Locate the cell with the specified text and output its [X, Y] center coordinate. 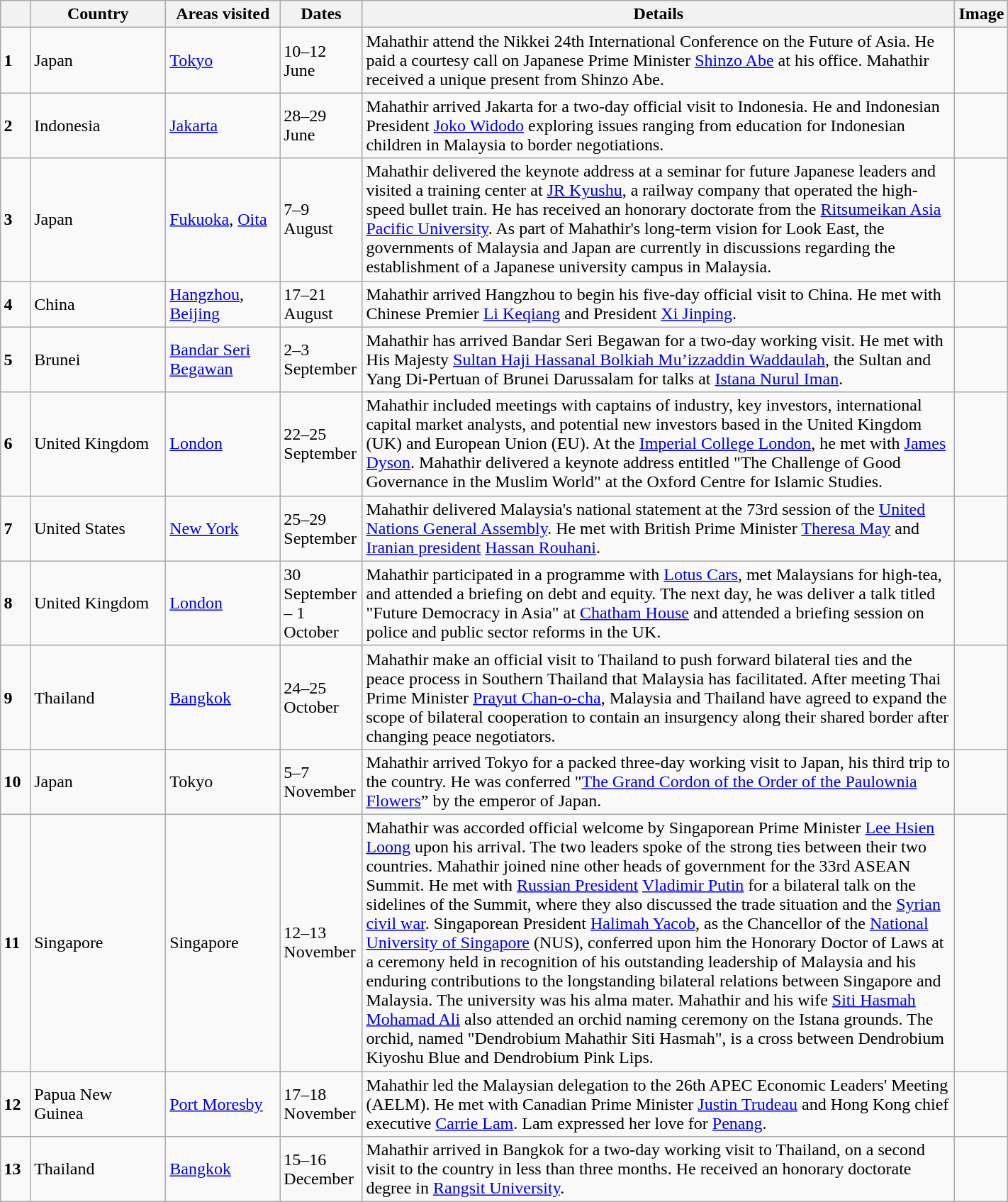
10 [16, 781]
22–25 September [321, 444]
12–13 November [321, 942]
5–7 November [321, 781]
Hangzhou, Beijing [223, 304]
17–18 November [321, 1103]
Areas visited [223, 14]
Fukuoka, Oita [223, 220]
2 [16, 126]
7 [16, 528]
6 [16, 444]
United States [98, 528]
13 [16, 1169]
Dates [321, 14]
3 [16, 220]
28–29 June [321, 126]
Papua New Guinea [98, 1103]
24–25 October [321, 697]
30 September – 1 October [321, 603]
12 [16, 1103]
Brunei [98, 360]
1 [16, 60]
8 [16, 603]
4 [16, 304]
China [98, 304]
25–29 September [321, 528]
9 [16, 697]
Bandar Seri Begawan [223, 360]
15–16 December [321, 1169]
2–3 September [321, 360]
5 [16, 360]
Jakarta [223, 126]
Port Moresby [223, 1103]
17–21 August [321, 304]
Image [981, 14]
10–12 June [321, 60]
Country [98, 14]
New York [223, 528]
Indonesia [98, 126]
Details [659, 14]
Mahathir arrived Hangzhou to begin his five-day official visit to China. He met with Chinese Premier Li Keqiang and President Xi Jinping. [659, 304]
7–9 August [321, 220]
11 [16, 942]
